Determine the [X, Y] coordinate at the center of the cell enclosing the given text.  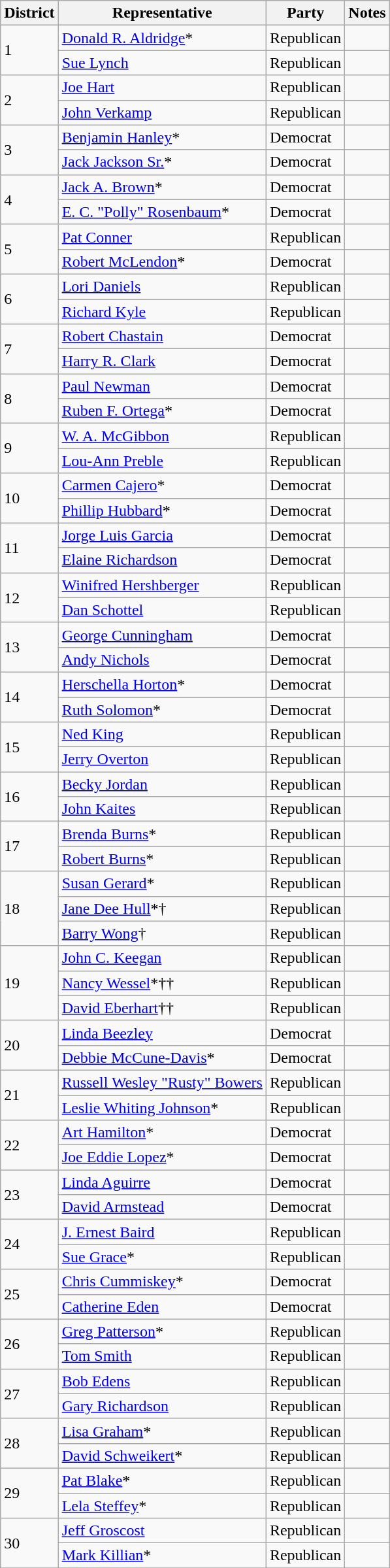
Chris Cummiskey* [162, 1282]
27 [29, 1393]
W. A. McGibbon [162, 436]
Ned King [162, 735]
Paul Newman [162, 386]
25 [29, 1294]
Representative [162, 13]
Jane Dee Hull*† [162, 909]
Phillip Hubbard* [162, 510]
John Verkamp [162, 112]
Linda Beezley [162, 1033]
Robert McLendon* [162, 261]
Linda Aguirre [162, 1182]
Brenda Burns* [162, 834]
Greg Patterson* [162, 1331]
Jorge Luis Garcia [162, 535]
11 [29, 548]
Lisa Graham* [162, 1431]
Lela Steffey* [162, 1505]
Jerry Overton [162, 759]
Pat Blake* [162, 1480]
Benjamin Hanley* [162, 137]
Herschella Horton* [162, 684]
1 [29, 50]
Joe Hart [162, 88]
Russell Wesley "Rusty" Bowers [162, 1082]
6 [29, 299]
Bob Edens [162, 1381]
Tom Smith [162, 1356]
8 [29, 399]
John C. Keegan [162, 958]
David Schweikert* [162, 1456]
Sue Grace* [162, 1257]
3 [29, 150]
David Armstead [162, 1207]
14 [29, 697]
Elaine Richardson [162, 560]
29 [29, 1493]
John Kaites [162, 809]
Debbie McCune-Davis* [162, 1058]
Gary Richardson [162, 1406]
15 [29, 747]
13 [29, 647]
Sue Lynch [162, 63]
Andy Nichols [162, 659]
J. Ernest Baird [162, 1232]
2 [29, 100]
12 [29, 597]
Becky Jordan [162, 784]
Ruben F. Ortega* [162, 411]
Jack Jackson Sr.* [162, 162]
District [29, 13]
Barry Wong† [162, 933]
Jack A. Brown* [162, 187]
Joe Eddie Lopez* [162, 1158]
Lori Daniels [162, 286]
Jeff Groscost [162, 1531]
George Cunningham [162, 635]
26 [29, 1344]
E. C. "Polly" Rosenbaum* [162, 212]
16 [29, 797]
Nancy Wessel*†† [162, 983]
Robert Burns* [162, 859]
Richard Kyle [162, 312]
Catherine Eden [162, 1307]
Carmen Cajero* [162, 486]
9 [29, 448]
21 [29, 1095]
7 [29, 349]
28 [29, 1443]
4 [29, 199]
30 [29, 1543]
Leslie Whiting Johnson* [162, 1108]
David Eberhart†† [162, 1008]
Susan Gerard* [162, 884]
Pat Conner [162, 237]
24 [29, 1244]
17 [29, 846]
19 [29, 983]
Winifred Hershberger [162, 585]
20 [29, 1045]
Art Hamilton* [162, 1133]
Party [305, 13]
Harry R. Clark [162, 361]
Robert Chastain [162, 337]
Ruth Solomon* [162, 709]
Lou-Ann Preble [162, 461]
18 [29, 909]
23 [29, 1195]
Mark Killian* [162, 1556]
5 [29, 249]
Dan Schottel [162, 610]
10 [29, 498]
Donald R. Aldridge* [162, 38]
22 [29, 1145]
Notes [367, 13]
